Return the [x, y] coordinate for the center point of the cell that contains the specified text.  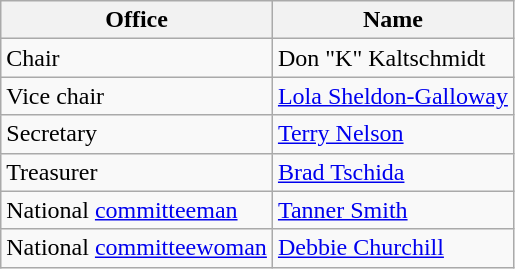
Don "K" Kaltschmidt [392, 58]
Terry Nelson [392, 134]
Lola Sheldon-Galloway [392, 96]
Debbie Churchill [392, 248]
Vice chair [137, 96]
Tanner Smith [392, 210]
Office [137, 20]
National committeeman [137, 210]
Treasurer [137, 172]
Chair [137, 58]
Secretary [137, 134]
National committeewoman [137, 248]
Name [392, 20]
Brad Tschida [392, 172]
